Identify which cell holds the provided text, then report its (X, Y) central coordinate. 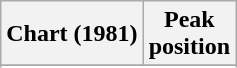
Peakposition (189, 34)
Chart (1981) (72, 34)
